Output the [x, y] coordinate of the center of the cell containing the given text.  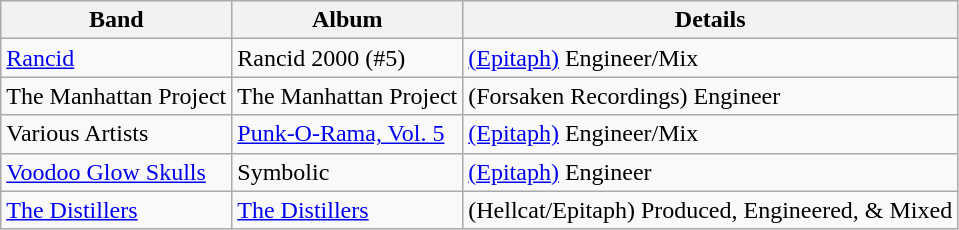
Various Artists [116, 134]
Details [710, 20]
Voodoo Glow Skulls [116, 172]
Band [116, 20]
(Epitaph) Engineer [710, 172]
Album [348, 20]
Rancid 2000 (#5) [348, 58]
Symbolic [348, 172]
(Forsaken Recordings) Engineer [710, 96]
Rancid [116, 58]
Punk-O-Rama, Vol. 5 [348, 134]
(Hellcat/Epitaph) Produced, Engineered, & Mixed [710, 210]
